Return the (x, y) coordinate for the center point of the cell that contains the specified text.  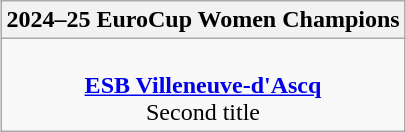
ESB Villeneuve-d'AscqSecond title (203, 85)
2024–25 EuroCup Women Champions (203, 20)
